Scan for the cell matching the given text and deliver its (X, Y) coordinate at center. 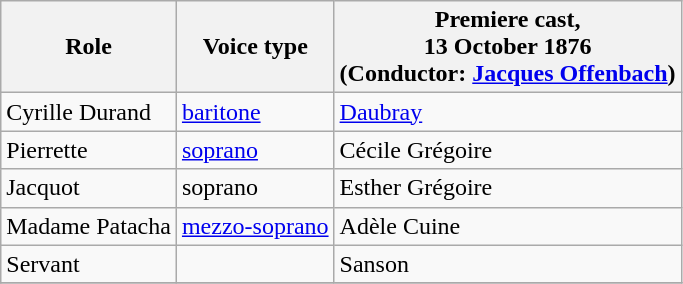
Madame Patacha (89, 226)
Cyrille Durand (89, 112)
Esther Grégoire (508, 188)
Adèle Cuine (508, 226)
Jacquot (89, 188)
Role (89, 47)
Daubray (508, 112)
Cécile Grégoire (508, 150)
Voice type (255, 47)
mezzo-soprano (255, 226)
Servant (89, 264)
baritone (255, 112)
Premiere cast, 13 October 1876(Conductor: Jacques Offenbach) (508, 47)
Pierrette (89, 150)
Sanson (508, 264)
